Find where the given text appears and provide that cell's center as [X, Y] coordinate. 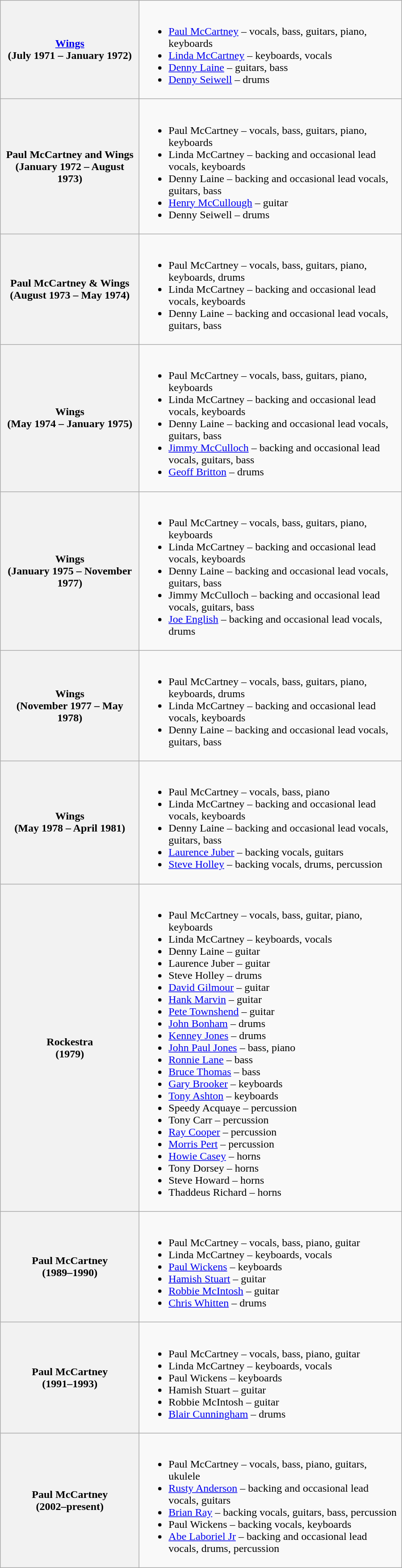
Wings(July 1971 – January 1972) [70, 50]
Wings(January 1975 – November 1977) [70, 571]
Wings(May 1974 – January 1975) [70, 418]
Paul McCartney(1991–1993) [70, 1377]
Paul McCartney – vocals, bass, guitars, piano, keyboardsLinda McCartney – keyboards, vocalsDenny Laine – guitars, bassDenny Seiwell – drums [271, 50]
Wings(November 1977 – May 1978) [70, 706]
Rockestra(1979) [70, 1048]
Paul McCartney & Wings(August 1973 – May 1974) [70, 289]
Paul McCartney(2002–present) [70, 1500]
Wings(May 1978 – April 1981) [70, 822]
Paul McCartney and Wings(January 1972 – August 1973) [70, 166]
Paul McCartney(1989–1990) [70, 1267]
